For the text-containing cell, return its midpoint in [x, y] coordinate format. 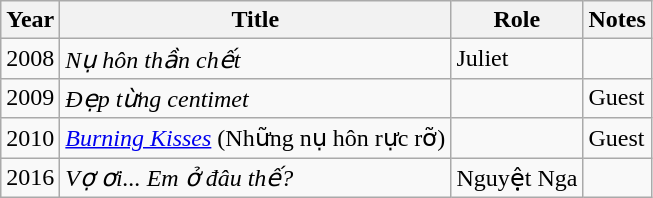
2008 [30, 59]
2016 [30, 178]
Role [517, 20]
Nguyệt Nga [517, 178]
Title [256, 20]
Year [30, 20]
Notes [617, 20]
2009 [30, 98]
Burning Kisses (Những nụ hôn rực rỡ) [256, 138]
Vợ ơi... Em ở đâu thế? [256, 178]
Juliet [517, 59]
2010 [30, 138]
Đẹp từng centimet [256, 98]
Nụ hôn thần chết [256, 59]
